Locate the cell with the specified text and output its [x, y] center coordinate. 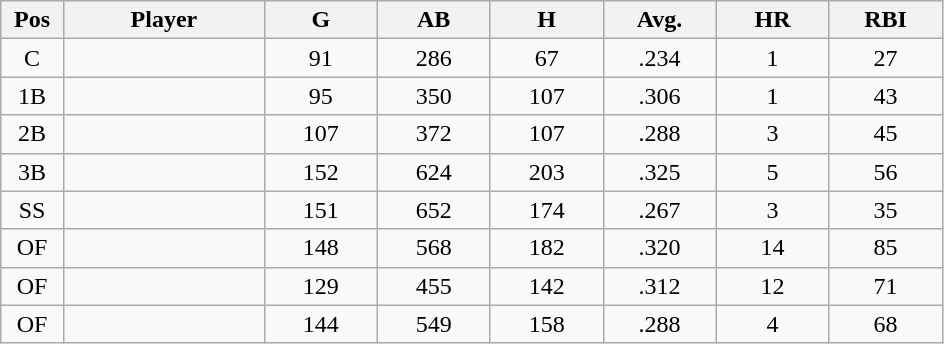
.312 [660, 286]
95 [320, 96]
Player [164, 20]
142 [546, 286]
624 [434, 172]
182 [546, 248]
455 [434, 286]
549 [434, 324]
203 [546, 172]
3B [32, 172]
.306 [660, 96]
350 [434, 96]
RBI [886, 20]
43 [886, 96]
.234 [660, 58]
91 [320, 58]
Avg. [660, 20]
.267 [660, 210]
.325 [660, 172]
14 [772, 248]
568 [434, 248]
.320 [660, 248]
G [320, 20]
35 [886, 210]
HR [772, 20]
71 [886, 286]
56 [886, 172]
Pos [32, 20]
4 [772, 324]
286 [434, 58]
85 [886, 248]
27 [886, 58]
C [32, 58]
SS [32, 210]
129 [320, 286]
2B [32, 134]
12 [772, 286]
45 [886, 134]
151 [320, 210]
1B [32, 96]
152 [320, 172]
68 [886, 324]
372 [434, 134]
158 [546, 324]
174 [546, 210]
144 [320, 324]
148 [320, 248]
5 [772, 172]
652 [434, 210]
67 [546, 58]
H [546, 20]
AB [434, 20]
